Return the (X, Y) coordinate for the center point of the cell that contains the specified text.  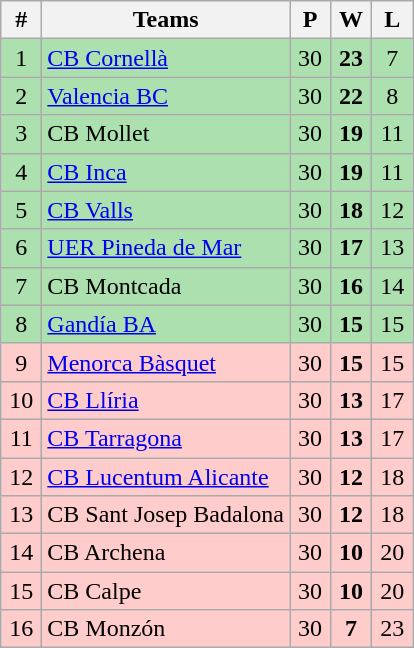
2 (22, 96)
CB Montcada (166, 286)
6 (22, 248)
CB Monzón (166, 629)
Menorca Bàsquet (166, 362)
CB Mollet (166, 134)
CB Calpe (166, 591)
CB Archena (166, 553)
5 (22, 210)
CB Sant Josep Badalona (166, 515)
3 (22, 134)
Gandía BA (166, 324)
Teams (166, 20)
CB Inca (166, 172)
L (392, 20)
CB Cornellà (166, 58)
UER Pineda de Mar (166, 248)
# (22, 20)
W (352, 20)
22 (352, 96)
P (310, 20)
1 (22, 58)
CB Valls (166, 210)
CB Llíria (166, 400)
9 (22, 362)
4 (22, 172)
CB Tarragona (166, 438)
CB Lucentum Alicante (166, 477)
Valencia BC (166, 96)
